Scan for the cell matching the given text and deliver its (X, Y) coordinate at center. 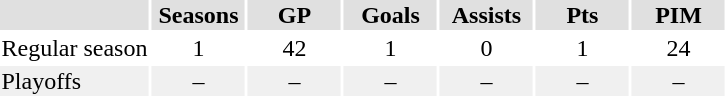
0 (486, 48)
PIM (678, 15)
Pts (582, 15)
GP (294, 15)
Playoffs (74, 81)
Assists (486, 15)
24 (678, 48)
Regular season (74, 48)
42 (294, 48)
Seasons (198, 15)
Goals (390, 15)
